Detect which cell encompasses the target text, then output its (X, Y) center coordinate. 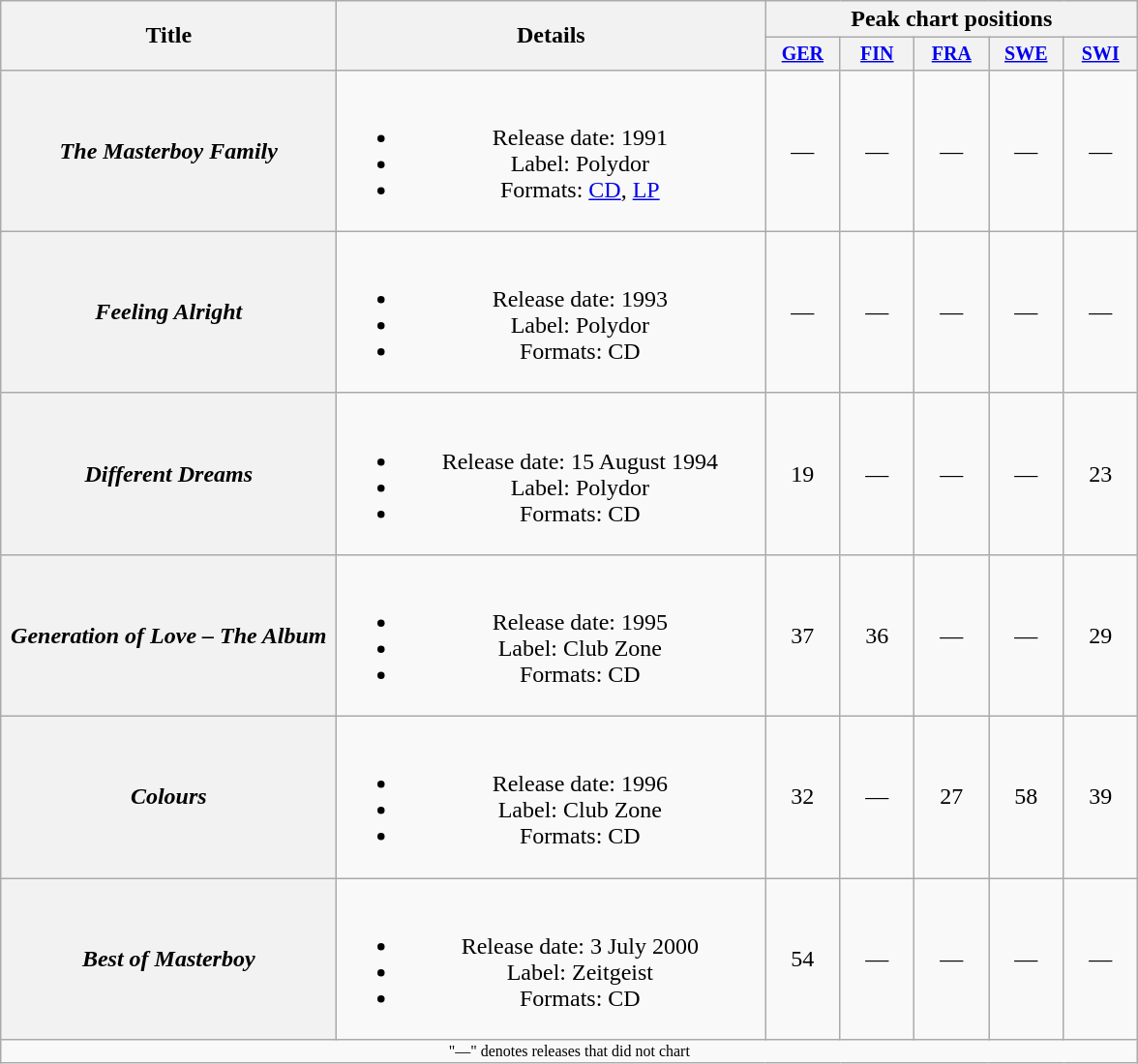
27 (952, 797)
"—" denotes releases that did not chart (569, 1051)
Colours (168, 797)
The Masterboy Family (168, 151)
58 (1026, 797)
Release date: 1993Label: PolydorFormats: CD (552, 311)
36 (877, 635)
FRA (952, 54)
Feeling Alright (168, 311)
Release date: 15 August 1994Label: PolydorFormats: CD (552, 474)
29 (1101, 635)
54 (803, 960)
23 (1101, 474)
GER (803, 54)
Generation of Love – The Album (168, 635)
Peak chart positions (952, 19)
SWE (1026, 54)
Different Dreams (168, 474)
Title (168, 36)
Release date: 1996Label: Club ZoneFormats: CD (552, 797)
19 (803, 474)
SWI (1101, 54)
39 (1101, 797)
32 (803, 797)
Release date: 1991Label: PolydorFormats: CD, LP (552, 151)
Details (552, 36)
37 (803, 635)
Release date: 3 July 2000Label: ZeitgeistFormats: CD (552, 960)
Best of Masterboy (168, 960)
Release date: 1995Label: Club ZoneFormats: CD (552, 635)
FIN (877, 54)
